Return [X, Y] of the center of cell containing provided text 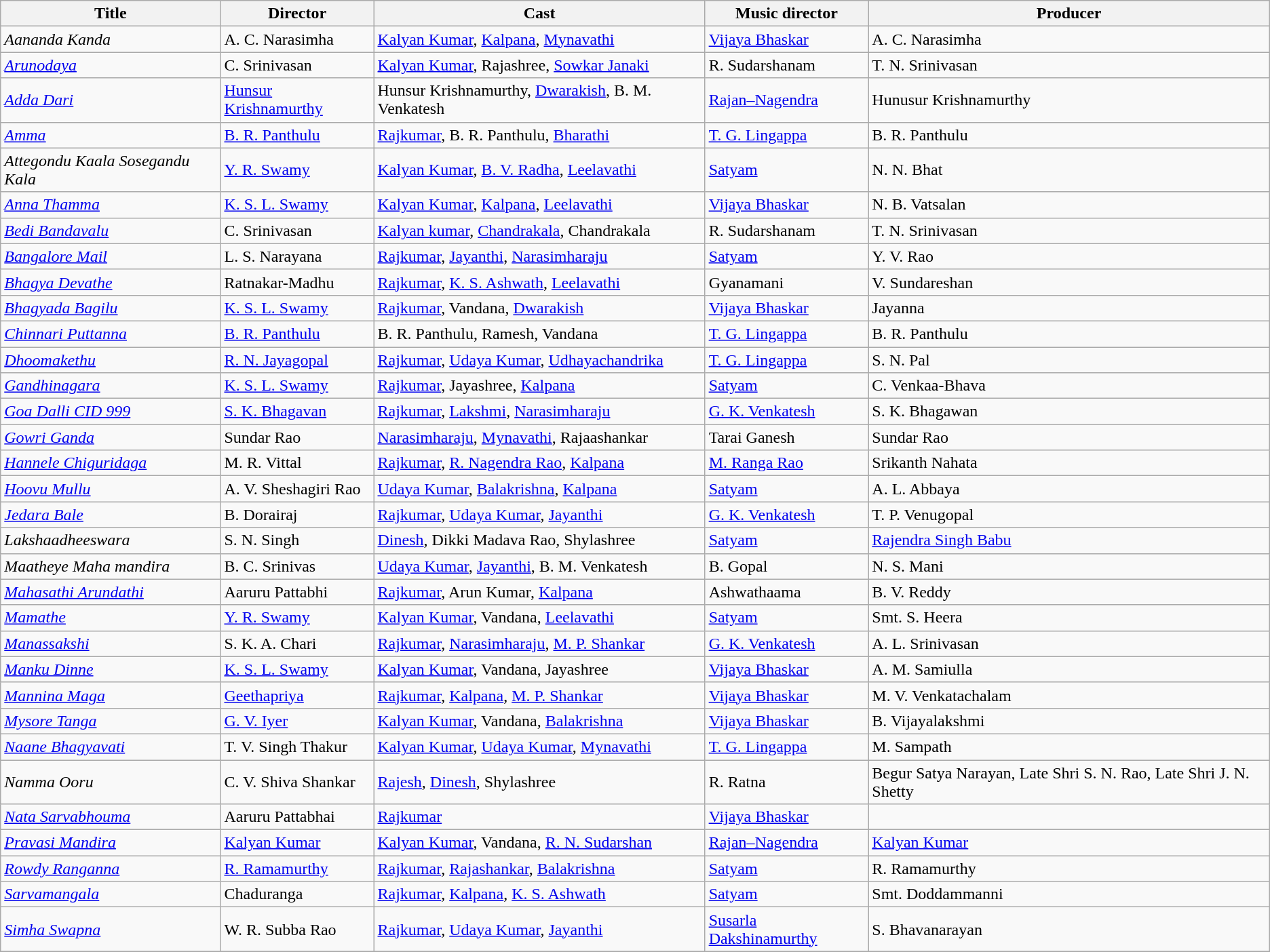
Chinnari Puttanna [111, 334]
Title [111, 14]
T. P. Venugopal [1069, 515]
G. V. Iyer [297, 721]
Rajkumar, R. Nagendra Rao, Kalpana [539, 463]
Dinesh, Dikki Madava Rao, Shylashree [539, 540]
Smt. Doddammanni [1069, 894]
B. R. Panthulu, Ramesh, Vandana [539, 334]
Mamathe [111, 618]
T. V. Singh Thakur [297, 747]
Dhoomakethu [111, 360]
Susarla Dakshinamurthy [787, 929]
Rajesh, Dinesh, Shylashree [539, 781]
Tarai Ganesh [787, 437]
Aananda Kanda [111, 39]
Rajkumar, K. S. Ashwath, Leelavathi [539, 282]
Rajkumar, Kalpana, M. P. Shankar [539, 695]
Gyanamani [787, 282]
N. B. Vatsalan [1069, 205]
B. C. Srinivas [297, 566]
Kalyan Kumar, Vandana, R. N. Sudarshan [539, 843]
A. V. Sheshagiri Rao [297, 489]
Music director [787, 14]
S. N. Singh [297, 540]
Lakshaadheeswara [111, 540]
Namma Ooru [111, 781]
Bangalore Mail [111, 256]
N. S. Mani [1069, 566]
Rajkumar [539, 817]
Kalyan Kumar, Kalpana, Leelavathi [539, 205]
Chaduranga [297, 894]
Nata Sarvabhouma [111, 817]
Kalyan Kumar, B. V. Radha, Leelavathi [539, 170]
W. R. Subba Rao [297, 929]
M. R. Vittal [297, 463]
Narasimharaju, Mynavathi, Rajaashankar [539, 437]
Kalyan Kumar, Udaya Kumar, Mynavathi [539, 747]
Adda Dari [111, 100]
Rowdy Ranganna [111, 869]
Pravasi Mandira [111, 843]
Arunodaya [111, 65]
S. K. Bhagawan [1069, 412]
Aaruru Pattabhai [297, 817]
L. S. Narayana [297, 256]
Kalyan Kumar, Vandana, Jayashree [539, 669]
B. Dorairaj [297, 515]
Attegondu Kaala Sosegandu Kala [111, 170]
Rajkumar, Lakshmi, Narasimharaju [539, 412]
M. Sampath [1069, 747]
Rajkumar, Kalpana, K. S. Ashwath [539, 894]
Gowri Ganda [111, 437]
Mysore Tanga [111, 721]
Jayanna [1069, 308]
N. N. Bhat [1069, 170]
Ashwathaama [787, 592]
Begur Satya Narayan, Late Shri S. N. Rao, Late Shri J. N. Shetty [1069, 781]
Smt. S. Heera [1069, 618]
S. Bhavanarayan [1069, 929]
Bhagyada Bagilu [111, 308]
Bedi Bandavalu [111, 231]
Rajkumar, Jayashree, Kalpana [539, 386]
Udaya Kumar, Jayanthi, B. M. Venkatesh [539, 566]
Ratnakar-Madhu [297, 282]
Rajkumar, Vandana, Dwarakish [539, 308]
B. Gopal [787, 566]
A. L. Srinivasan [1069, 643]
Hunsur Krishnamurthy, Dwarakish, B. M. Venkatesh [539, 100]
Geethapriya [297, 695]
A. M. Samiulla [1069, 669]
Gandhinagara [111, 386]
Rajkumar, Arun Kumar, Kalpana [539, 592]
Kalyan Kumar, Kalpana, Mynavathi [539, 39]
Naane Bhagyavati [111, 747]
Y. V. Rao [1069, 256]
C. V. Shiva Shankar [297, 781]
Sarvamangala [111, 894]
B. Vijayalakshmi [1069, 721]
Kalyan Kumar, Rajashree, Sowkar Janaki [539, 65]
M. V. Venkatachalam [1069, 695]
Bhagya Devathe [111, 282]
Maatheye Maha mandira [111, 566]
M. Ranga Rao [787, 463]
Kalyan Kumar, Vandana, Leelavathi [539, 618]
S. K. A. Chari [297, 643]
Rajkumar, B. R. Panthulu, Bharathi [539, 135]
Anna Thamma [111, 205]
R. N. Jayagopal [297, 360]
Manassakshi [111, 643]
S. K. Bhagavan [297, 412]
B. V. Reddy [1069, 592]
Hannele Chiguridaga [111, 463]
Hunusur Krishnamurthy [1069, 100]
Rajkumar, Rajashankar, Balakrishna [539, 869]
Udaya Kumar, Balakrishna, Kalpana [539, 489]
Manku Dinne [111, 669]
Rajkumar, Narasimharaju, M. P. Shankar [539, 643]
A. L. Abbaya [1069, 489]
S. N. Pal [1069, 360]
Director [297, 14]
Kalyan Kumar, Vandana, Balakrishna [539, 721]
Srikanth Nahata [1069, 463]
V. Sundareshan [1069, 282]
Rajkumar, Jayanthi, Narasimharaju [539, 256]
Mannina Maga [111, 695]
Amma [111, 135]
Rajkumar, Udaya Kumar, Udhayachandrika [539, 360]
Mahasathi Arundathi [111, 592]
Jedara Bale [111, 515]
Hunsur Krishnamurthy [297, 100]
R. Ratna [787, 781]
Simha Swapna [111, 929]
Producer [1069, 14]
C. Venkaa-Bhava [1069, 386]
Kalyan kumar, Chandrakala, Chandrakala [539, 231]
Cast [539, 14]
Rajendra Singh Babu [1069, 540]
Goa Dalli CID 999 [111, 412]
Hoovu Mullu [111, 489]
Aaruru Pattabhi [297, 592]
